For the text-containing cell, return its midpoint in [X, Y] coordinate format. 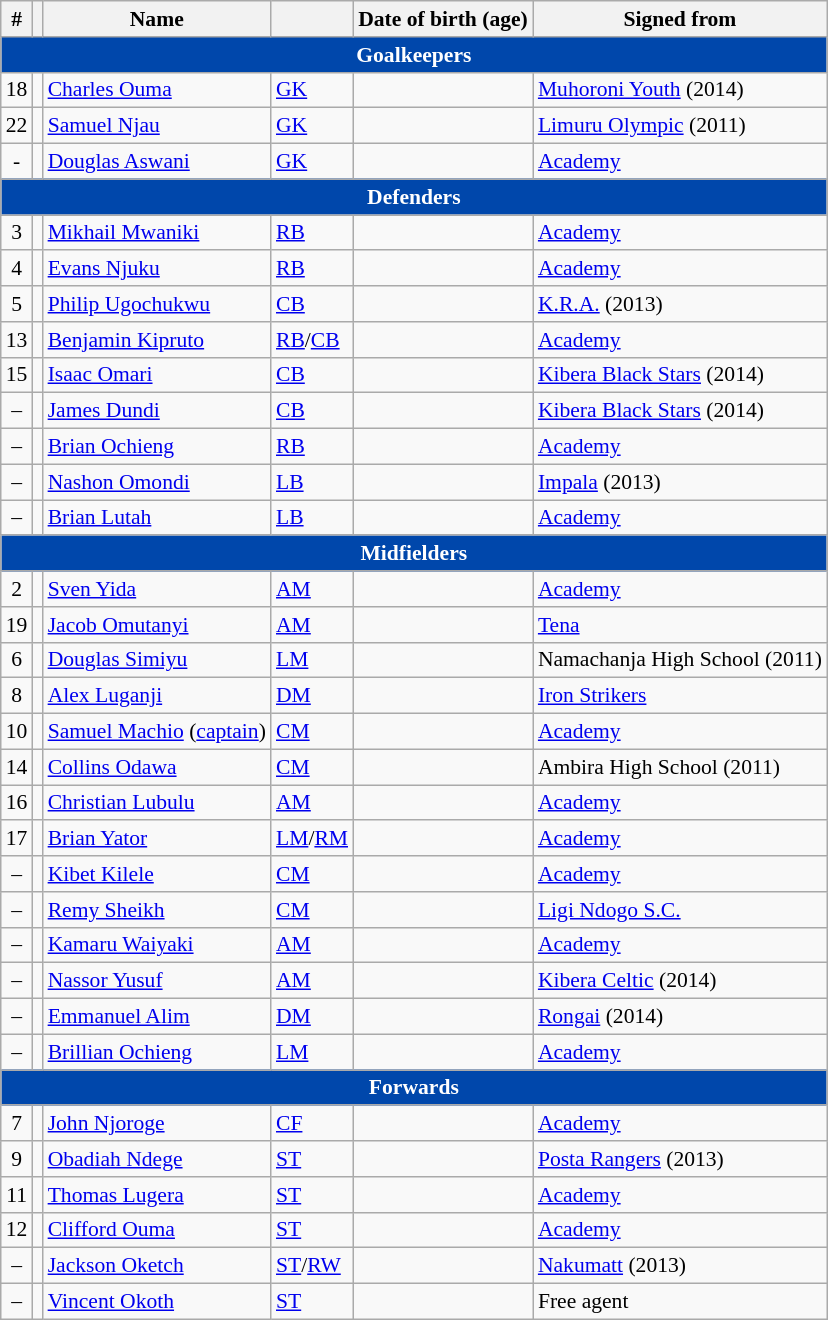
Iron Strikers [680, 696]
Sven Yida [157, 589]
6 [17, 660]
2 [17, 589]
Muhoroni Youth (2014) [680, 90]
Douglas Aswani [157, 162]
10 [17, 732]
Brillian Ochieng [157, 1052]
8 [17, 696]
15 [17, 375]
Ligi Ndogo S.C. [680, 910]
Mikhail Mwaniki [157, 233]
Samuel Machio (captain) [157, 732]
Jacob Omutanyi [157, 625]
Alex Luganji [157, 696]
3 [17, 233]
Defenders [414, 197]
17 [17, 839]
Tena [680, 625]
Jackson Oketch [157, 1266]
RB/CB [312, 340]
Obadiah Ndege [157, 1159]
Brian Yator [157, 839]
11 [17, 1195]
Kibera Celtic (2014) [680, 981]
Brian Lutah [157, 518]
Kamaru Waiyaki [157, 945]
James Dundi [157, 411]
# [17, 19]
18 [17, 90]
19 [17, 625]
Namachanja High School (2011) [680, 660]
Nakumatt (2013) [680, 1266]
Date of birth (age) [443, 19]
Benjamin Kipruto [157, 340]
K.R.A. (2013) [680, 304]
Samuel Njau [157, 126]
Vincent Okoth [157, 1302]
13 [17, 340]
14 [17, 767]
4 [17, 269]
Clifford Ouma [157, 1230]
Isaac Omari [157, 375]
Evans Njuku [157, 269]
Free agent [680, 1302]
Nassor Yusuf [157, 981]
Remy Sheikh [157, 910]
Collins Odawa [157, 767]
John Njoroge [157, 1124]
LM/RM [312, 839]
16 [17, 803]
Douglas Simiyu [157, 660]
Posta Rangers (2013) [680, 1159]
Goalkeepers [414, 55]
Midfielders [414, 554]
Charles Ouma [157, 90]
Ambira High School (2011) [680, 767]
Forwards [414, 1088]
Thomas Lugera [157, 1195]
Nashon Omondi [157, 482]
Limuru Olympic (2011) [680, 126]
7 [17, 1124]
CF [312, 1124]
Philip Ugochukwu [157, 304]
22 [17, 126]
Signed from [680, 19]
9 [17, 1159]
Brian Ochieng [157, 447]
Rongai (2014) [680, 1017]
Christian Lubulu [157, 803]
5 [17, 304]
12 [17, 1230]
Impala (2013) [680, 482]
Emmanuel Alim [157, 1017]
ST/RW [312, 1266]
Name [157, 19]
Kibet Kilele [157, 874]
- [17, 162]
